Pinpoint the cell where the given text exists, returning its (x, y) midpoint coordinate. 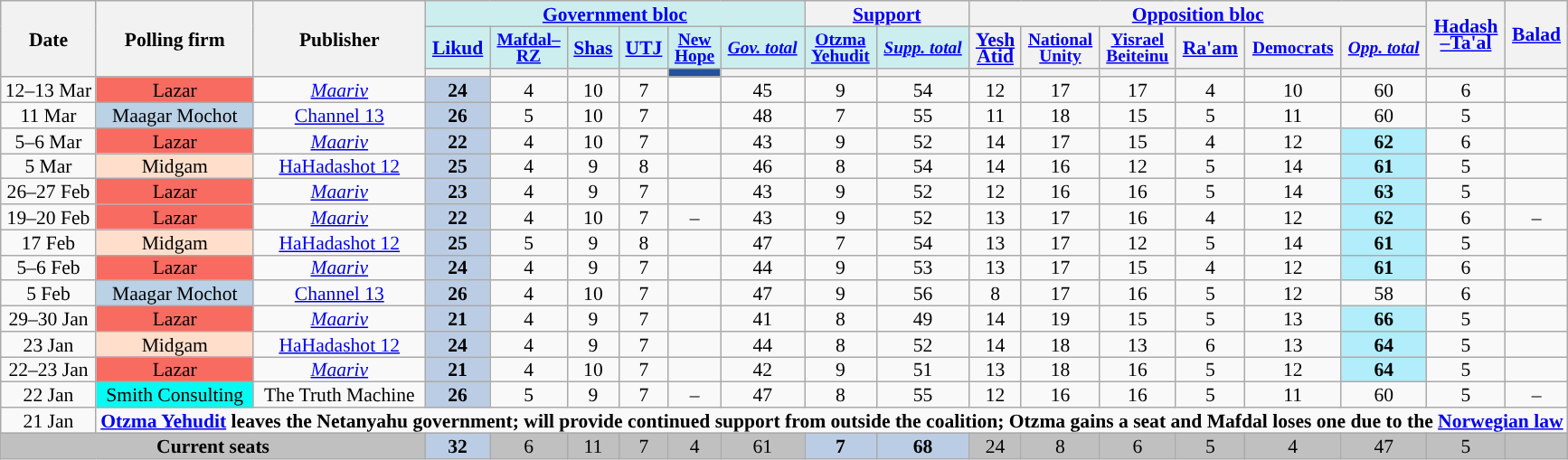
49 (922, 319)
22 Jan (49, 395)
32 (458, 446)
12–13 Mar (49, 90)
Ra'am (1210, 47)
Polling firm (175, 39)
Balad (1537, 34)
Opp. total (1384, 47)
22–23 Jan (49, 370)
Likud (458, 47)
41 (763, 319)
Shas (593, 47)
Publisher (339, 39)
63 (1384, 192)
5 Feb (49, 294)
23 Jan (49, 344)
29–30 Jan (49, 319)
11 Mar (49, 116)
66 (1384, 319)
21 Jan (49, 420)
46 (763, 166)
23 (458, 192)
Gov. total (763, 47)
56 (922, 294)
Hadash–Ta'al (1467, 34)
NationalUnity (1060, 47)
Smith Consulting (175, 395)
42 (763, 370)
Democrats (1293, 47)
The Truth Machine (339, 395)
48 (763, 116)
19 (1060, 319)
Current seats (213, 446)
53 (922, 268)
5–6 Mar (49, 141)
UTJ (644, 47)
5–6 Feb (49, 268)
51 (922, 370)
NewHope (694, 47)
Government bloc (615, 14)
Mafdal–RZ (528, 47)
26–27 Feb (49, 192)
YeshAtid (995, 47)
YisraelBeiteinu (1138, 47)
Supp. total (922, 47)
58 (1384, 294)
68 (922, 446)
19–20 Feb (49, 217)
Support (887, 14)
17 Feb (49, 242)
Date (49, 39)
OtzmaYehudit (841, 47)
Opposition bloc (1198, 14)
5 Mar (49, 166)
45 (763, 90)
